Detect which cell encompasses the target text, then output its (X, Y) center coordinate. 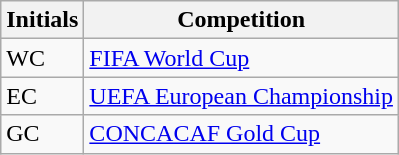
EC (42, 96)
Initials (42, 20)
CONCACAF Gold Cup (242, 134)
Competition (242, 20)
WC (42, 58)
UEFA European Championship (242, 96)
FIFA World Cup (242, 58)
GC (42, 134)
